Provide the [X, Y] coordinate of the cell's center where the given text is located.  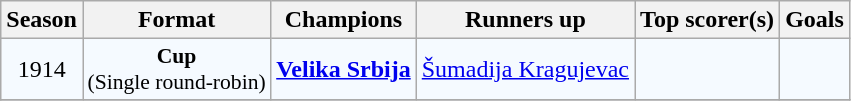
Format [176, 20]
Top scorer(s) [708, 20]
Cup(Single round-robin) [176, 70]
Goals [815, 20]
Šumadija Kragujevac [525, 70]
Season [42, 20]
1914 [42, 70]
Runners up [525, 20]
Champions [344, 20]
Velika Srbija [344, 70]
